Detect which cell encompasses the target text, then output its (x, y) center coordinate. 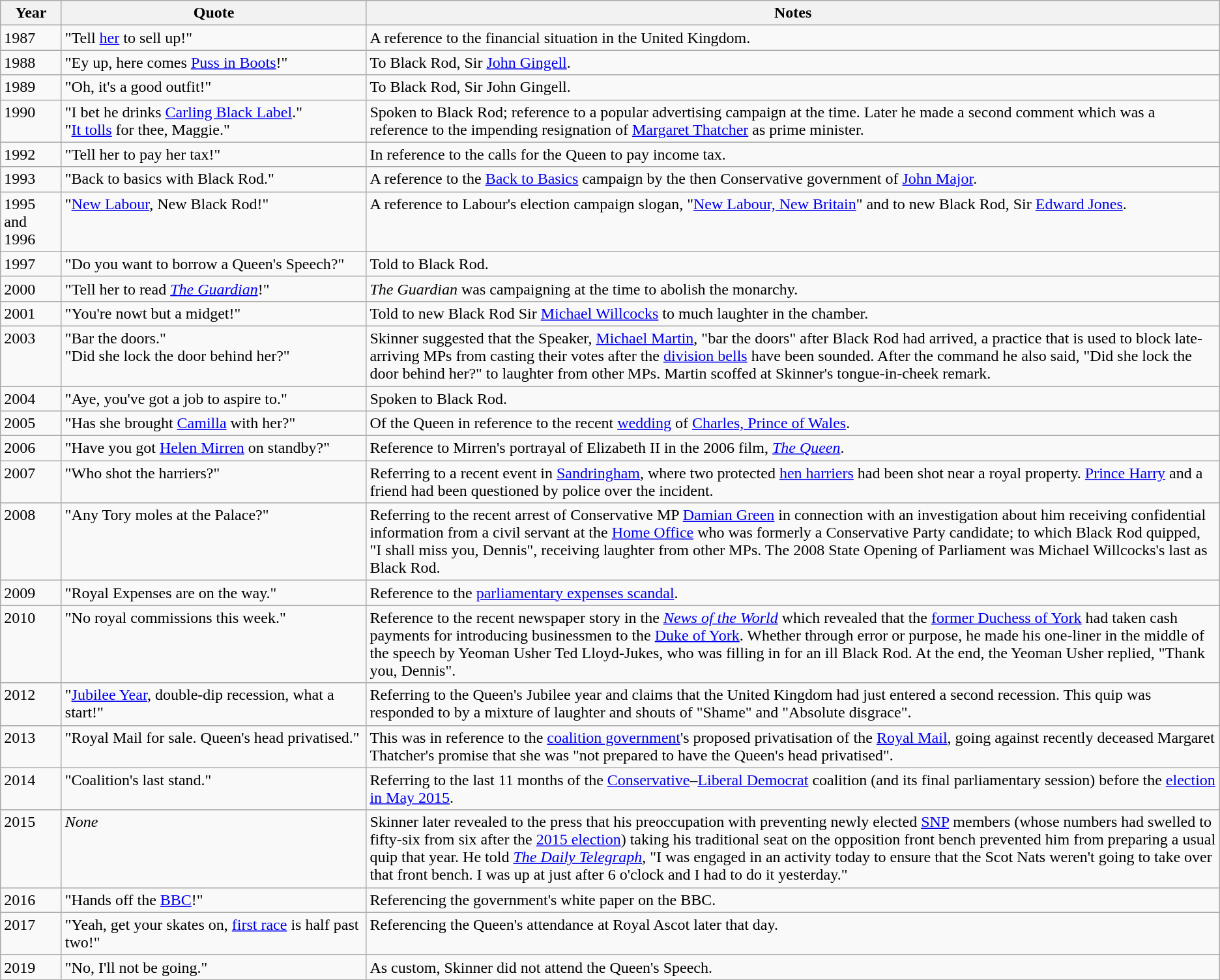
None (214, 848)
2004 (31, 398)
"Who shot the harriers?" (214, 482)
"Any Tory moles at the Palace?" (214, 542)
"Ey up, here comes Puss in Boots!" (214, 63)
2012 (31, 704)
1997 (31, 264)
1988 (31, 63)
"Yeah, get your skates on, first race is half past two!" (214, 933)
A reference to Labour's election campaign slogan, "New Labour, New Britain" and to new Black Rod, Sir Edward Jones. (792, 222)
"I bet he drinks Carling Black Label." "It tolls for thee, Maggie." (214, 121)
"Aye, you've got a job to aspire to." (214, 398)
The Guardian was campaigning at the time to abolish the monarchy. (792, 289)
Reference to the parliamentary expenses scandal. (792, 593)
"Bar the doors.""Did she lock the door behind her?" (214, 356)
"Has she brought Camilla with her?" (214, 424)
"Tell her to read The Guardian!" (214, 289)
1995 and 1996 (31, 222)
"Royal Expenses are on the way." (214, 593)
2009 (31, 593)
2013 (31, 747)
A reference to the Back to Basics campaign by the then Conservative government of John Major. (792, 179)
"Tell her to pay her tax!" (214, 154)
"Hands off the BBC!" (214, 900)
"Have you got Helen Mirren on standby?" (214, 448)
In reference to the calls for the Queen to pay income tax. (792, 154)
"No, I'll not be going." (214, 967)
Told to new Black Rod Sir Michael Willcocks to much laughter in the chamber. (792, 313)
2015 (31, 848)
2008 (31, 542)
Quote (214, 13)
2005 (31, 424)
As custom, Skinner did not attend the Queen's Speech. (792, 967)
"Oh, it's a good outfit!" (214, 87)
"Tell her to sell up!" (214, 38)
Referencing the Queen's attendance at Royal Ascot later that day. (792, 933)
2017 (31, 933)
2006 (31, 448)
"Royal Mail for sale. Queen's head privatised." (214, 747)
1993 (31, 179)
Told to Black Rod. (792, 264)
Referring to the last 11 months of the Conservative–Liberal Democrat coalition (and its final parliamentary session) before the election in May 2015. (792, 788)
Of the Queen in reference to the recent wedding of Charles, Prince of Wales. (792, 424)
2019 (31, 967)
"New Labour, New Black Rod!" (214, 222)
A reference to the financial situation in the United Kingdom. (792, 38)
1987 (31, 38)
2003 (31, 356)
Year (31, 13)
2014 (31, 788)
1989 (31, 87)
"You're nowt but a midget!" (214, 313)
Spoken to Black Rod. (792, 398)
"Back to basics with Black Rod." (214, 179)
2007 (31, 482)
1992 (31, 154)
"Do you want to borrow a Queen's Speech?" (214, 264)
2010 (31, 644)
2001 (31, 313)
Reference to Mirren's portrayal of Elizabeth II in the 2006 film, The Queen. (792, 448)
Notes (792, 13)
2016 (31, 900)
1990 (31, 121)
"Jubilee Year, double-dip recession, what a start!" (214, 704)
"Coalition's last stand." (214, 788)
"No royal commissions this week." (214, 644)
Referencing the government's white paper on the BBC. (792, 900)
2000 (31, 289)
